Determine the (x, y) coordinate at the center of the cell enclosing the given text.  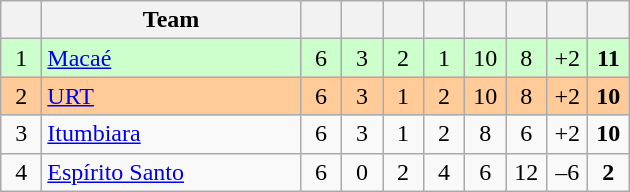
12 (526, 172)
11 (608, 58)
Itumbiara (172, 134)
–6 (568, 172)
0 (362, 172)
URT (172, 96)
Macaé (172, 58)
Team (172, 20)
Espírito Santo (172, 172)
